Detect which cell encompasses the target text, then output its (x, y) center coordinate. 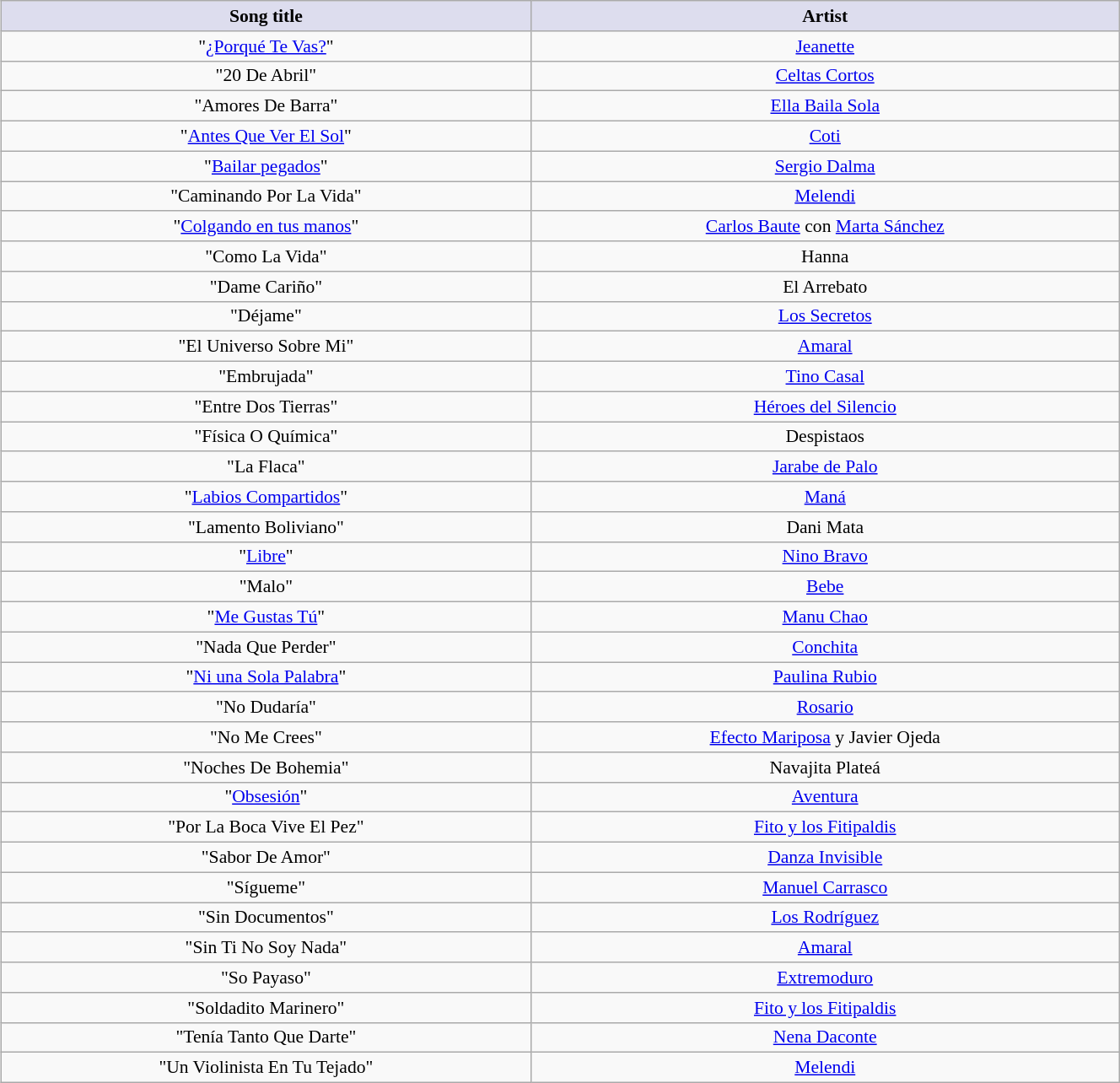
"Noches De Bohemia" (266, 767)
Héroes del Silencio (825, 407)
Hanna (825, 256)
Aventura (825, 797)
Manu Chao (825, 617)
"¿Porqué Te Vas?" (266, 46)
"Caminando Por La Vida" (266, 196)
Celtas Cortos (825, 76)
"No Me Crees" (266, 737)
"Malo" (266, 587)
Jarabe de Palo (825, 466)
"Sin Documentos" (266, 918)
"Me Gustas Tú" (266, 617)
Conchita (825, 647)
"Labios Compartidos" (266, 497)
"So Payaso" (266, 978)
"Sin Ti No Soy Nada" (266, 947)
"Como La Vida" (266, 256)
Tino Casal (825, 376)
Bebe (825, 587)
"Soldadito Marinero" (266, 1007)
Los Secretos (825, 316)
Nino Bravo (825, 557)
Artist (825, 16)
Paulina Rubio (825, 676)
Manuel Carrasco (825, 887)
"Física O Química" (266, 437)
Los Rodríguez (825, 918)
El Arrebato (825, 286)
"El Universo Sobre Mi" (266, 347)
"Ni una Sola Palabra" (266, 676)
"Déjame" (266, 316)
Danza Invisible (825, 857)
"Obsesión" (266, 797)
Jeanette (825, 46)
Navajita Plateá (825, 767)
Rosario (825, 707)
"Antes Que Ver El Sol" (266, 136)
"No Dudaría" (266, 707)
"Un Violinista En Tu Tejado" (266, 1068)
"Tenía Tanto Que Darte" (266, 1037)
Maná (825, 497)
Carlos Baute con Marta Sánchez (825, 226)
"Por La Boca Vive El Pez" (266, 827)
"Dame Cariño" (266, 286)
"20 De Abril" (266, 76)
"Libre" (266, 557)
"Sígueme" (266, 887)
Song title (266, 16)
"La Flaca" (266, 466)
Efecto Mariposa y Javier Ojeda (825, 737)
"Nada Que Perder" (266, 647)
"Entre Dos Tierras" (266, 407)
Nena Daconte (825, 1037)
Coti (825, 136)
Despistaos (825, 437)
"Lamento Boliviano" (266, 526)
"Amores De Barra" (266, 106)
Ella Baila Sola (825, 106)
"Embrujada" (266, 376)
"Colgando en tus manos" (266, 226)
"Bailar pegados" (266, 166)
Extremoduro (825, 978)
Sergio Dalma (825, 166)
Dani Mata (825, 526)
"Sabor De Amor" (266, 857)
